Determine the [X, Y] coordinate at the center of the cell enclosing the given text.  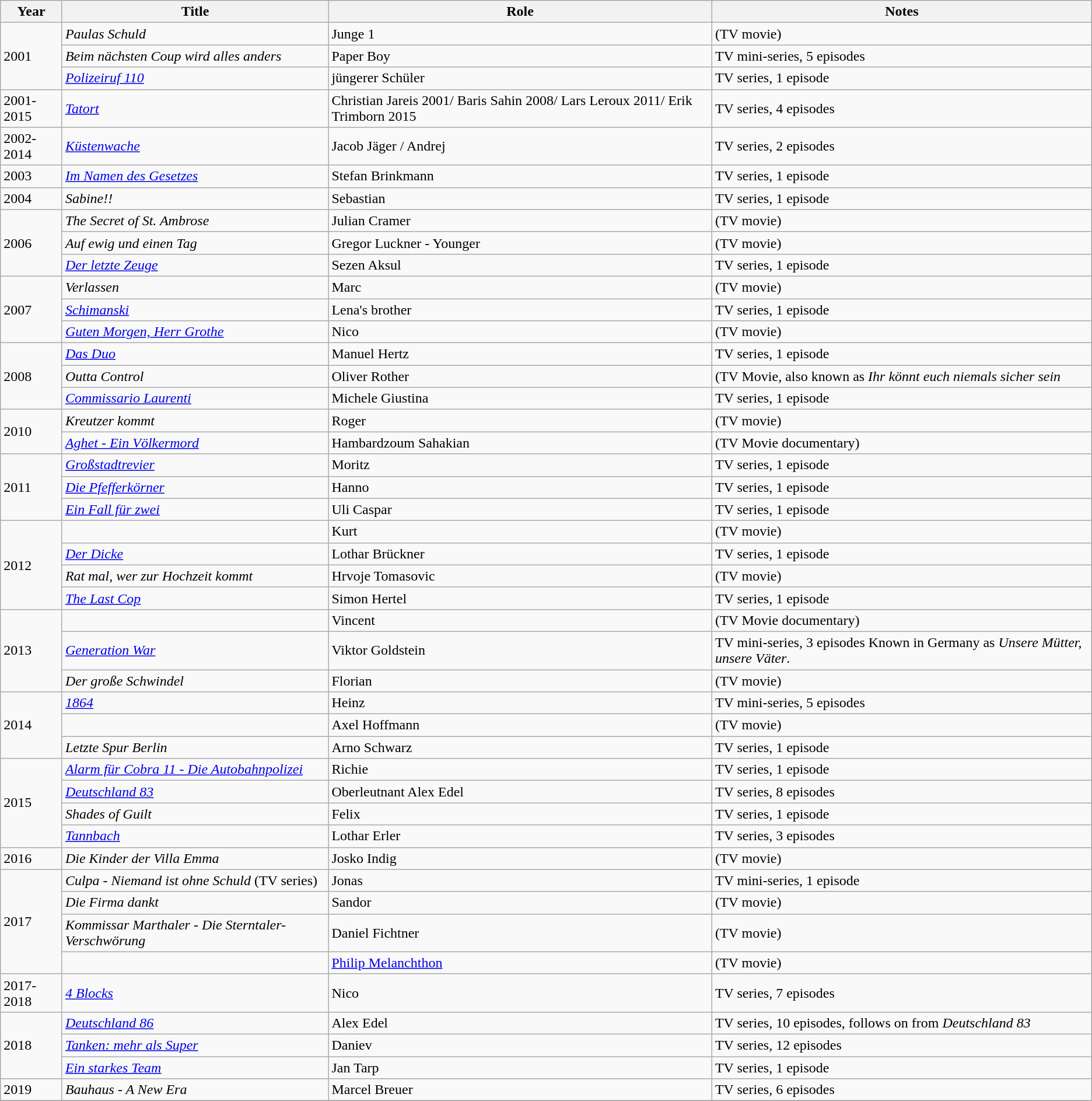
TV series, 10 episodes, follows on from Deutschland 83 [902, 1023]
Alarm für Cobra 11 - Die Autobahnpolizei [195, 770]
Notes [902, 12]
2006 [32, 243]
Der letzte Zeuge [195, 265]
Der große Schwindel [195, 681]
2001 [32, 56]
Im Namen des Gesetzes [195, 176]
Jonas [520, 880]
TV series, 7 episodes [902, 993]
Roger [520, 421]
2008 [32, 376]
TV series, 12 episodes [902, 1045]
2013 [32, 650]
Stefan Brinkmann [520, 176]
2004 [32, 198]
Culpa - Niemand ist ohne Schuld (TV series) [195, 880]
Marcel Breuer [520, 1090]
TV series, 2 episodes [902, 146]
Role [520, 12]
Guten Morgen, Herr Grothe [195, 332]
Ein starkes Team [195, 1067]
Marc [520, 287]
Tanken: mehr als Super [195, 1045]
Oberleutnant Alex Edel [520, 792]
Die Firma dankt [195, 903]
Deutschland 86 [195, 1023]
Uli Caspar [520, 509]
Title [195, 12]
Oliver Rother [520, 376]
Arno Schwarz [520, 747]
Kurt [520, 532]
TV mini-series, 3 episodes Known in Germany as Unsere Mütter, unsere Väter. [902, 650]
Aghet - Ein Völkermord [195, 443]
The Secret of St. Ambrose [195, 221]
TV series, 4 episodes [902, 109]
1864 [195, 703]
Year [32, 12]
Felix [520, 814]
Kommissar Marthaler - Die Sterntaler-Verschwörung [195, 932]
Sandor [520, 903]
2016 [32, 858]
Outta Control [195, 376]
Auf ewig und einen Tag [195, 243]
Simon Hertel [520, 598]
Julian Cramer [520, 221]
Lothar Erler [520, 836]
Daniel Fichtner [520, 932]
TV series, 3 episodes [902, 836]
Tatort [195, 109]
Großstadtrevier [195, 465]
2014 [32, 725]
Ein Fall für zwei [195, 509]
2003 [32, 176]
Jan Tarp [520, 1067]
Beim nächsten Coup wird alles anders [195, 56]
Vincent [520, 620]
Sezen Aksul [520, 265]
2011 [32, 487]
The Last Cop [195, 598]
Sebastian [520, 198]
TV mini-series, 1 episode [902, 880]
Commissario Laurenti [195, 399]
Hambardzoum Sahakian [520, 443]
Die Kinder der Villa Emma [195, 858]
Philip Melanchthon [520, 963]
Küstenwache [195, 146]
2019 [32, 1090]
Shades of Guilt [195, 814]
Daniev [520, 1045]
Rat mal, wer zur Hochzeit kommt [195, 576]
Alex Edel [520, 1023]
2002-2014 [32, 146]
Viktor Goldstein [520, 650]
Tannbach [195, 836]
Hrvoje Tomasovic [520, 576]
2010 [32, 432]
Bauhaus - A New Era [195, 1090]
Heinz [520, 703]
4 Blocks [195, 993]
2017-2018 [32, 993]
2007 [32, 309]
2012 [32, 565]
TV series, 8 episodes [902, 792]
Lena's brother [520, 310]
Kreutzer kommt [195, 421]
Josko Indig [520, 858]
Moritz [520, 465]
2017 [32, 922]
Das Duo [195, 354]
Paper Boy [520, 56]
Schimanski [195, 310]
jüngerer Schüler [520, 78]
Junge 1 [520, 34]
2015 [32, 803]
Manuel Hertz [520, 354]
Die Pfefferkörner [195, 487]
Hanno [520, 487]
Michele Giustina [520, 399]
Paulas Schuld [195, 34]
Richie [520, 770]
2001-2015 [32, 109]
Lothar Brückner [520, 554]
Verlassen [195, 287]
Der Dicke [195, 554]
Sabine!! [195, 198]
TV series, 6 episodes [902, 1090]
2018 [32, 1045]
Florian [520, 681]
Christian Jareis 2001/ Baris Sahin 2008/ Lars Leroux 2011/ Erik Trimborn 2015 [520, 109]
Axel Hoffmann [520, 725]
Gregor Luckner - Younger [520, 243]
Generation War [195, 650]
Jacob Jäger / Andrej [520, 146]
(TV Movie, also known as Ihr könnt euch niemals sicher sein [902, 376]
Polizeiruf 110 [195, 78]
Letzte Spur Berlin [195, 747]
Deutschland 83 [195, 792]
